Extract the (x, y) coordinate from the center of the cell holding the provided text.  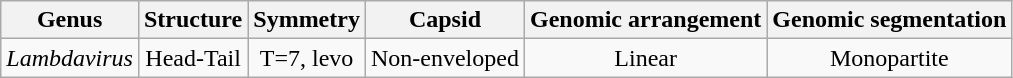
Head-Tail (192, 58)
T=7, levo (307, 58)
Genomic segmentation (890, 20)
Structure (192, 20)
Capsid (444, 20)
Non-enveloped (444, 58)
Symmetry (307, 20)
Linear (645, 58)
Genomic arrangement (645, 20)
Lambdavirus (70, 58)
Genus (70, 20)
Monopartite (890, 58)
